Extract the (X, Y) coordinate from the center of the cell holding the provided text.  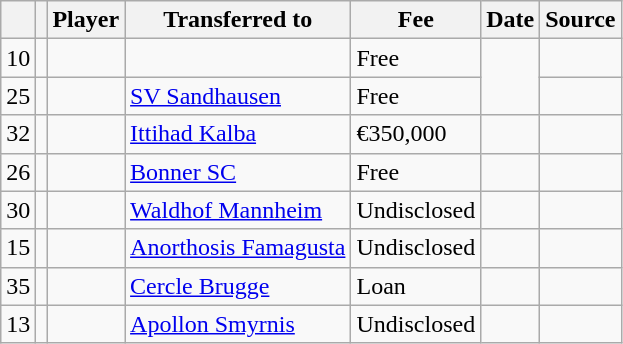
SV Sandhausen (238, 96)
€350,000 (416, 134)
Bonner SC (238, 172)
13 (18, 324)
Loan (416, 286)
Apollon Smyrnis (238, 324)
Waldhof Mannheim (238, 210)
Cercle Brugge (238, 286)
Ittihad Kalba (238, 134)
Source (580, 20)
Anorthosis Famagusta (238, 248)
32 (18, 134)
10 (18, 58)
Date (510, 20)
25 (18, 96)
35 (18, 286)
26 (18, 172)
Transferred to (238, 20)
Player (86, 20)
30 (18, 210)
15 (18, 248)
Fee (416, 20)
